Return (x, y) of the center of cell containing provided text 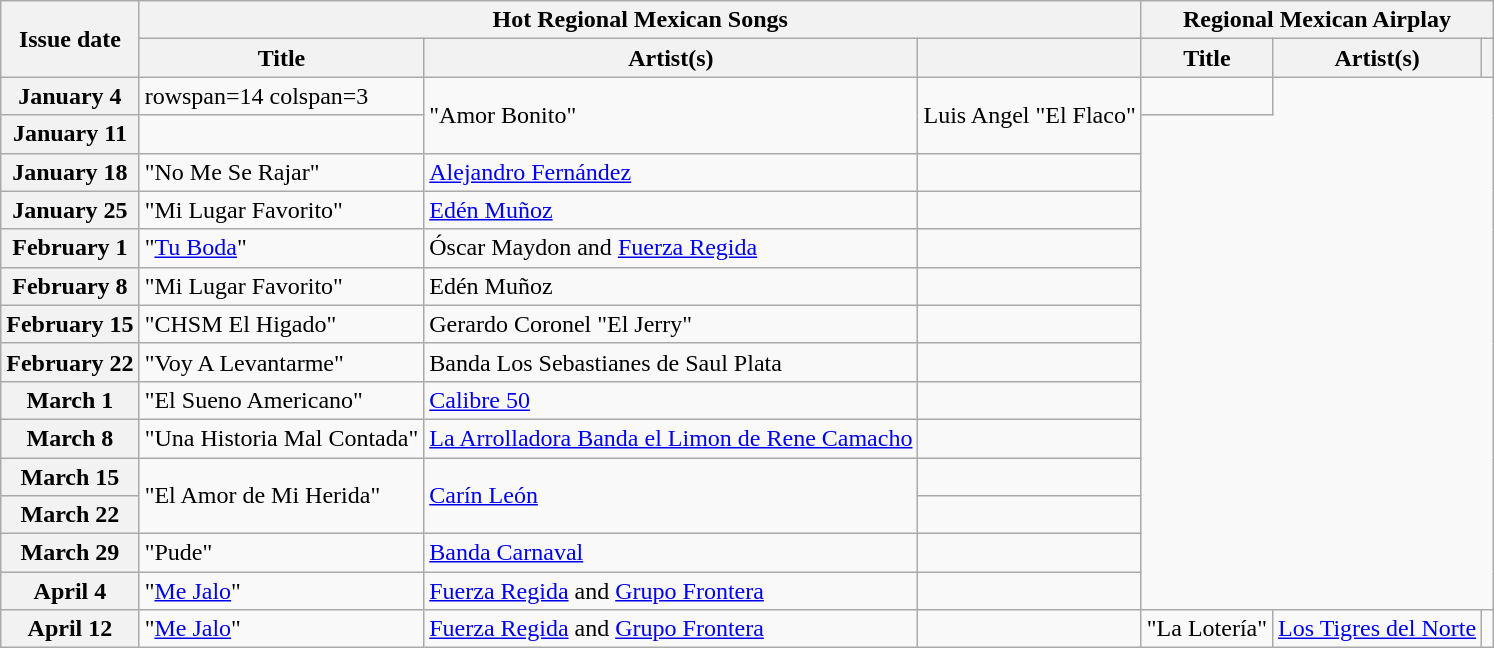
March 22 (70, 515)
rowspan=14 colspan=3 (282, 96)
Gerardo Coronel "El Jerry" (671, 324)
"CHSM El Higado" (282, 324)
"Amor Bonito" (671, 115)
March 15 (70, 477)
January 18 (70, 172)
February 1 (70, 248)
"El Sueno Americano" (282, 400)
"Voy A Levantarme" (282, 362)
Hot Regional Mexican Songs (640, 20)
February 22 (70, 362)
Alejandro Fernández (671, 172)
January 25 (70, 210)
"Tu Boda" (282, 248)
March 8 (70, 438)
Luis Angel "El Flaco" (1030, 115)
"No Me Se Rajar" (282, 172)
January 11 (70, 134)
Issue date (70, 39)
Banda Los Sebastianes de Saul Plata (671, 362)
Regional Mexican Airplay (1316, 20)
Calibre 50 (671, 400)
Banda Carnaval (671, 553)
March 1 (70, 400)
"Pude" (282, 553)
Los Tigres del Norte (1378, 629)
Carín León (671, 496)
"La Lotería" (1206, 629)
April 4 (70, 591)
January 4 (70, 96)
April 12 (70, 629)
"El Amor de Mi Herida" (282, 496)
"Una Historia Mal Contada" (282, 438)
Óscar Maydon and Fuerza Regida (671, 248)
March 29 (70, 553)
La Arrolladora Banda el Limon de Rene Camacho (671, 438)
February 8 (70, 286)
February 15 (70, 324)
